Extract the (X, Y) coordinate from the center of the cell holding the provided text.  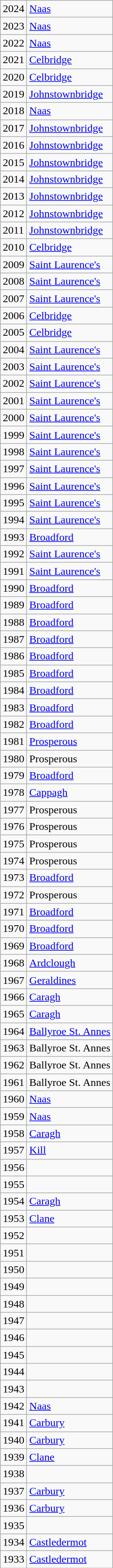
1945 (13, 1355)
1970 (13, 929)
2022 (13, 43)
1938 (13, 1474)
2014 (13, 179)
1999 (13, 435)
1984 (13, 690)
1953 (13, 1218)
1946 (13, 1338)
1978 (13, 793)
2012 (13, 214)
1980 (13, 759)
1964 (13, 1031)
1988 (13, 622)
Kill (70, 1150)
Cappagh (70, 793)
1982 (13, 724)
2016 (13, 145)
1940 (13, 1440)
1966 (13, 997)
1989 (13, 605)
2020 (13, 77)
1990 (13, 588)
1961 (13, 1082)
1936 (13, 1508)
2006 (13, 316)
1958 (13, 1133)
2021 (13, 60)
2018 (13, 111)
2013 (13, 196)
1943 (13, 1389)
Ardclough (70, 963)
1991 (13, 571)
1952 (13, 1235)
2019 (13, 94)
1933 (13, 1559)
Geraldines (70, 980)
2017 (13, 128)
1957 (13, 1150)
2023 (13, 26)
1949 (13, 1286)
1959 (13, 1116)
1998 (13, 452)
1948 (13, 1304)
1967 (13, 980)
1950 (13, 1269)
2007 (13, 299)
1992 (13, 554)
1983 (13, 707)
1997 (13, 469)
2009 (13, 265)
1986 (13, 656)
1941 (13, 1423)
2002 (13, 384)
1962 (13, 1065)
2003 (13, 367)
2004 (13, 350)
1951 (13, 1252)
1954 (13, 1201)
1972 (13, 895)
2010 (13, 248)
1963 (13, 1048)
1995 (13, 503)
1985 (13, 673)
1974 (13, 861)
1960 (13, 1099)
2000 (13, 418)
1973 (13, 878)
1977 (13, 810)
1942 (13, 1406)
1935 (13, 1525)
1971 (13, 912)
1944 (13, 1372)
1994 (13, 520)
1981 (13, 741)
1934 (13, 1542)
1979 (13, 776)
2015 (13, 162)
1947 (13, 1321)
1937 (13, 1491)
1969 (13, 946)
2001 (13, 401)
2008 (13, 282)
2024 (13, 9)
2011 (13, 231)
2005 (13, 333)
1955 (13, 1184)
1965 (13, 1014)
1987 (13, 639)
1968 (13, 963)
1939 (13, 1457)
1976 (13, 827)
1993 (13, 537)
1996 (13, 486)
1956 (13, 1167)
1975 (13, 844)
